Pinpoint the cell where the given text exists, returning its [x, y] midpoint coordinate. 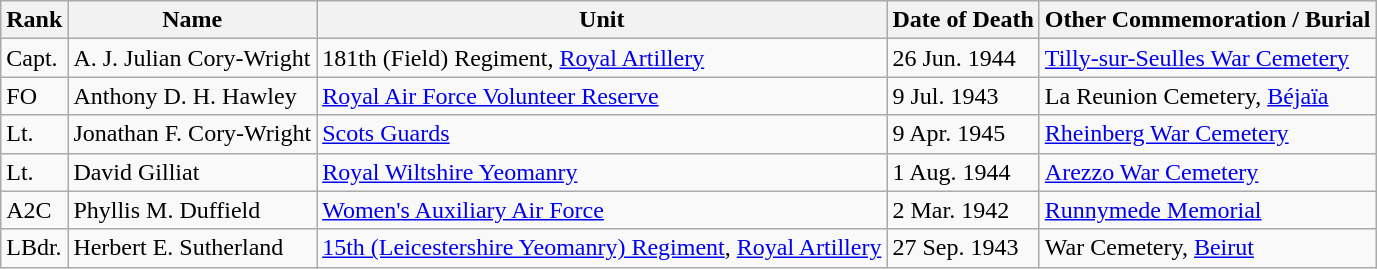
Capt. [34, 58]
David Gilliat [192, 172]
15th (Leicestershire Yeomanry) Regiment, Royal Artillery [602, 248]
LBdr. [34, 248]
Anthony D. H. Hawley [192, 96]
9 Apr. 1945 [963, 134]
Royal Air Force Volunteer Reserve [602, 96]
9 Jul. 1943 [963, 96]
FO [34, 96]
Runnymede Memorial [1208, 210]
1 Aug. 1944 [963, 172]
Herbert E. Sutherland [192, 248]
A2C [34, 210]
Jonathan F. Cory-Wright [192, 134]
La Reunion Cemetery, Béjaïa [1208, 96]
Arezzo War Cemetery [1208, 172]
Other Commemoration / Burial [1208, 20]
Rheinberg War Cemetery [1208, 134]
Tilly-sur-Seulles War Cemetery [1208, 58]
Rank [34, 20]
Royal Wiltshire Yeomanry [602, 172]
War Cemetery, Beirut [1208, 248]
26 Jun. 1944 [963, 58]
181th (Field) Regiment, Royal Artillery [602, 58]
Date of Death [963, 20]
Women's Auxiliary Air Force [602, 210]
Scots Guards [602, 134]
A. J. Julian Cory-Wright [192, 58]
Phyllis M. Duffield [192, 210]
27 Sep. 1943 [963, 248]
Unit [602, 20]
2 Mar. 1942 [963, 210]
Name [192, 20]
